Detect which cell encompasses the target text, then output its (X, Y) center coordinate. 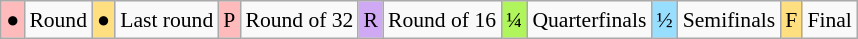
¼ (514, 20)
Round (58, 20)
Last round (166, 20)
Quarterfinals (589, 20)
P (229, 20)
F (791, 20)
Round of 32 (299, 20)
½ (664, 20)
Final (830, 20)
Semifinals (729, 20)
Round of 16 (442, 20)
R (370, 20)
